Pinpoint the cell where the given text exists, returning its [X, Y] midpoint coordinate. 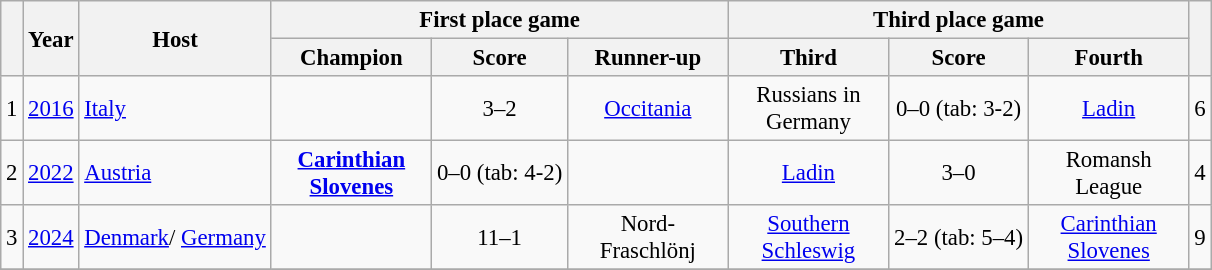
0–0 (tab: 4-2) [500, 174]
Russians in Germany [808, 108]
Runner-up [648, 58]
Occitania [648, 108]
Nord-Fraschlönj [648, 238]
Champion [352, 58]
1 [12, 108]
Austria [175, 174]
Third [808, 58]
2–2 (tab: 5–4) [959, 238]
4 [1200, 174]
First place game [500, 20]
3 [12, 238]
3–0 [959, 174]
Third place game [958, 20]
2 [12, 174]
6 [1200, 108]
Romansh League [1108, 174]
0–0 (tab: 3-2) [959, 108]
11–1 [500, 238]
Italy [175, 108]
2016 [51, 108]
Fourth [1108, 58]
3–2 [500, 108]
Year [51, 38]
9 [1200, 238]
2024 [51, 238]
Southern Schleswig [808, 238]
Denmark/ Germany [175, 238]
2022 [51, 174]
Host [175, 38]
